Locate the cell with the specified text and output its (X, Y) center coordinate. 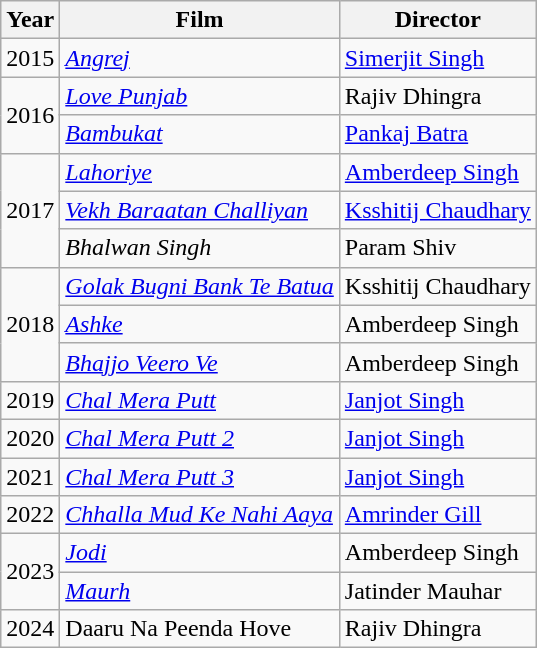
Pankaj Batra (438, 134)
Year (30, 20)
2024 (30, 629)
Amrinder Gill (438, 515)
Angrej (200, 58)
Chal Mera Putt 3 (200, 477)
Param Shiv (438, 248)
Director (438, 20)
Chal Mera Putt (200, 400)
2020 (30, 438)
2015 (30, 58)
Chal Mera Putt 2 (200, 438)
2023 (30, 572)
Jodi (200, 553)
Bhajjo Veero Ve (200, 362)
Simerjit Singh (438, 58)
Lahoriye (200, 172)
2016 (30, 115)
Golak Bugni Bank Te Batua (200, 286)
Daaru Na Peenda Hove (200, 629)
Maurh (200, 591)
2019 (30, 400)
Ashke (200, 324)
2018 (30, 324)
2022 (30, 515)
2017 (30, 210)
Love Punjab (200, 96)
Vekh Baraatan Challiyan (200, 210)
Chhalla Mud Ke Nahi Aaya (200, 515)
2021 (30, 477)
Bambukat (200, 134)
Bhalwan Singh (200, 248)
Film (200, 20)
Jatinder Mauhar (438, 591)
